Return the (X, Y) coordinate for the center point of the cell that contains the specified text.  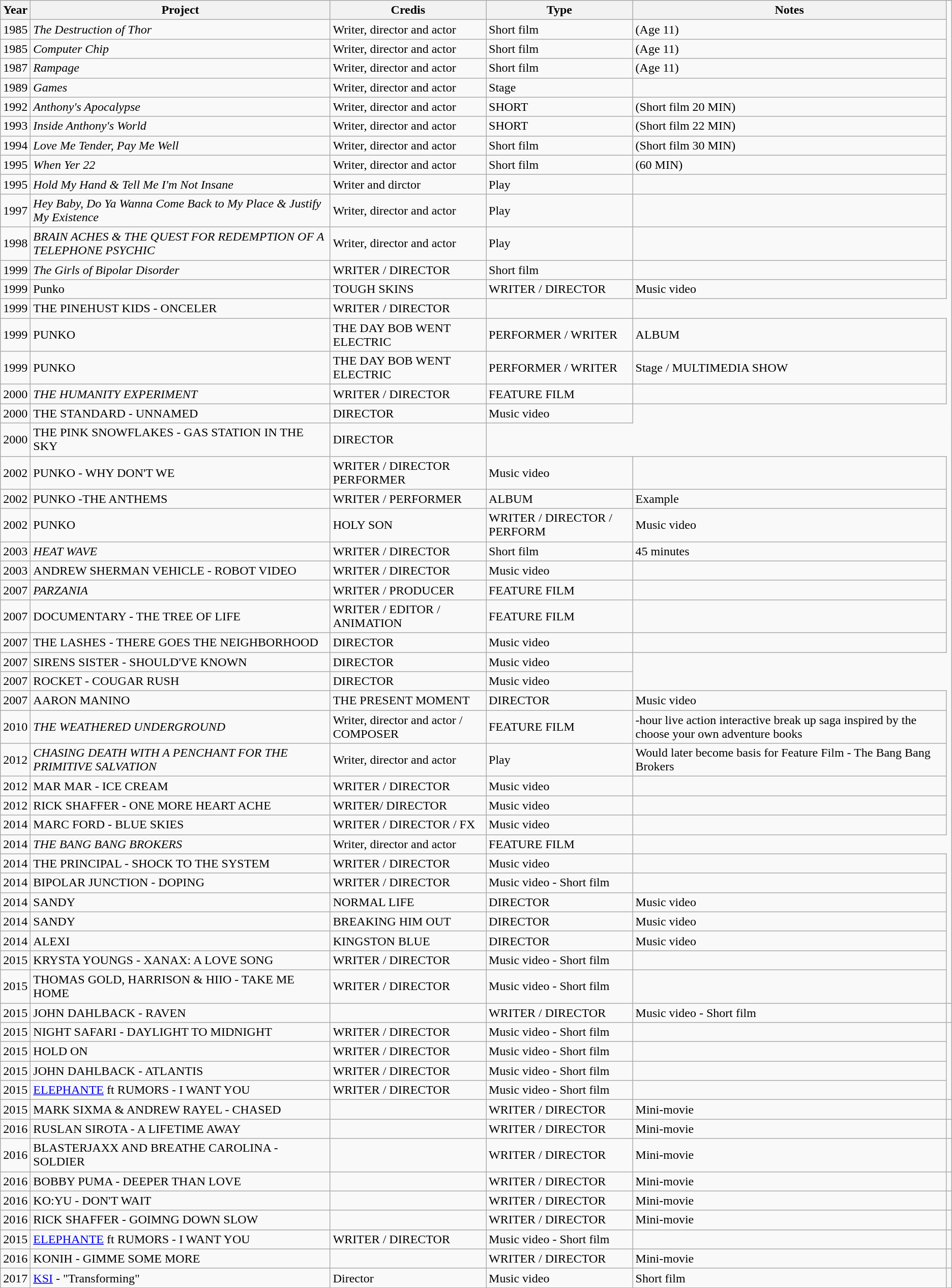
Love Me Tender, Pay Me Well (180, 145)
WRITER / DIRECTOR PERFORMER (408, 473)
THE PINK SNOWFLAKES - GAS STATION IN THE SKY (180, 439)
Punko (180, 289)
1998 (15, 243)
(Short film 22 MIN) (789, 126)
1992 (15, 107)
Rampage (180, 68)
THOMAS GOLD, HARRISON & HIIO - TAKE ME HOME (180, 986)
JOHN DAHLBACK - RAVEN (180, 1012)
Writer, director and actor / COMPOSER (408, 727)
THE BANG BANG BROKERS (180, 844)
When Yer 22 (180, 165)
(Short film 20 MIN) (789, 107)
45 minutes (789, 551)
PUNKO -THE ANTHEMS (180, 499)
RICK SHAFFER - GOIMNG DOWN SLOW (180, 1220)
Example (789, 499)
KINGSTON BLUE (408, 941)
THE HUMANITY EXPERIMENT (180, 394)
1994 (15, 145)
TOUGH SKINS (408, 289)
Anthony's Apocalypse (180, 107)
(60 MIN) (789, 165)
Writer and dirctor (408, 184)
SIRENS SISTER - SHOULD'VE KNOWN (180, 662)
Year (15, 10)
-hour live action interactive break up saga inspired by the choose your own adventure books (789, 727)
WRITER / PRODUCER (408, 590)
ROCKET - COUGAR RUSH (180, 681)
KO:YU - DON'T WAIT (180, 1201)
Games (180, 87)
RUSLAN SIROTA - A LIFETIME AWAY (180, 1129)
PARZANIA (180, 590)
THE WEATHERED UNDERGROUND (180, 727)
ALEXI (180, 941)
JOHN DAHLBACK - ATLANTIS (180, 1071)
WRITER / DIRECTOR / FX (408, 825)
BOBBY PUMA - DEEPER THAN LOVE (180, 1181)
Project (180, 10)
Hold My Hand & Tell Me I'm Not Insane (180, 184)
2010 (15, 727)
RICK SHAFFER - ONE MORE HEART ACHE (180, 805)
NORMAL LIFE (408, 902)
BLASTERJAXX AND BREATHE CAROLINA - SOLDIER (180, 1155)
Stage / MULTIMEDIA SHOW (789, 368)
KONIH - GIMME SOME MORE (180, 1259)
WRITER / PERFORMER (408, 499)
Type (559, 10)
WRITER / DIRECTOR / PERFORM (559, 525)
1987 (15, 68)
Stage (559, 87)
PUNKO - WHY DON'T WE (180, 473)
1997 (15, 211)
HEAT WAVE (180, 551)
Computer Chip (180, 49)
HOLD ON (180, 1052)
ANDREW SHERMAN VEHICLE - ROBOT VIDEO (180, 571)
HOLY SON (408, 525)
The Girls of Bipolar Disorder (180, 270)
KRYSTA YOUNGS - XANAX: A LOVE SONG (180, 960)
Director (408, 1278)
Notes (789, 10)
BREAKING HIM OUT (408, 921)
WRITER/ DIRECTOR (408, 805)
WRITER / EDITOR / ANIMATION (408, 616)
THE STANDARD - UNNAMED (180, 413)
DOCUMENTARY - THE TREE OF LIFE (180, 616)
THE PINEHUST KIDS - ONCELER (180, 309)
AARON MANINO (180, 701)
THE LASHES - THERE GOES THE NEIGHBORHOOD (180, 642)
(Short film 30 MIN) (789, 145)
BRAIN ACHES & THE QUEST FOR REDEMPTION OF A TELEPHONE PSYCHIC (180, 243)
KSI - "Transforming" (180, 1278)
THE PRINCIPAL - SHOCK TO THE SYSTEM (180, 863)
1989 (15, 87)
MAR MAR - ICE CREAM (180, 786)
Credis (408, 10)
CHASING DEATH WITH A PENCHANT FOR THE PRIMITIVE SALVATION (180, 760)
BIPOLAR JUNCTION - DOPING (180, 883)
THE PRESENT MOMENT (408, 701)
1993 (15, 126)
NIGHT SAFARI - DAYLIGHT TO MIDNIGHT (180, 1032)
Inside Anthony's World (180, 126)
MARK SIXMA & ANDREW RAYEL - CHASED (180, 1110)
Would later become basis for Feature Film - The Bang Bang Brokers (789, 760)
2017 (15, 1278)
The Destruction of Thor (180, 29)
Hey Baby, Do Ya Wanna Come Back to My Place & Justify My Existence (180, 211)
MARC FORD - BLUE SKIES (180, 825)
